Identify which cell holds the provided text, then report its [x, y] central coordinate. 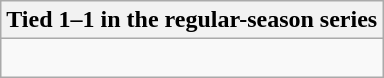
Tied 1–1 in the regular-season series [192, 20]
